For the text-containing cell, return its midpoint in (x, y) coordinate format. 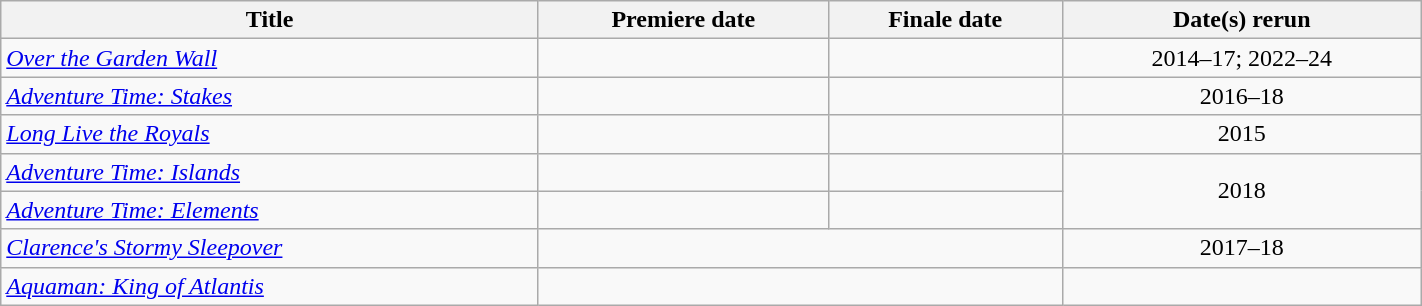
Adventure Time: Islands (270, 172)
Premiere date (683, 20)
Long Live the Royals (270, 134)
Aquaman: King of Atlantis (270, 286)
2016–18 (1242, 96)
2014–17; 2022–24 (1242, 58)
2017–18 (1242, 248)
Clarence's Stormy Sleepover (270, 248)
2018 (1242, 191)
Over the Garden Wall (270, 58)
Finale date (945, 20)
2015 (1242, 134)
Adventure Time: Elements (270, 210)
Adventure Time: Stakes (270, 96)
Title (270, 20)
Date(s) rerun (1242, 20)
